From the cell containing the given text, extract its center point as [X, Y] coordinate. 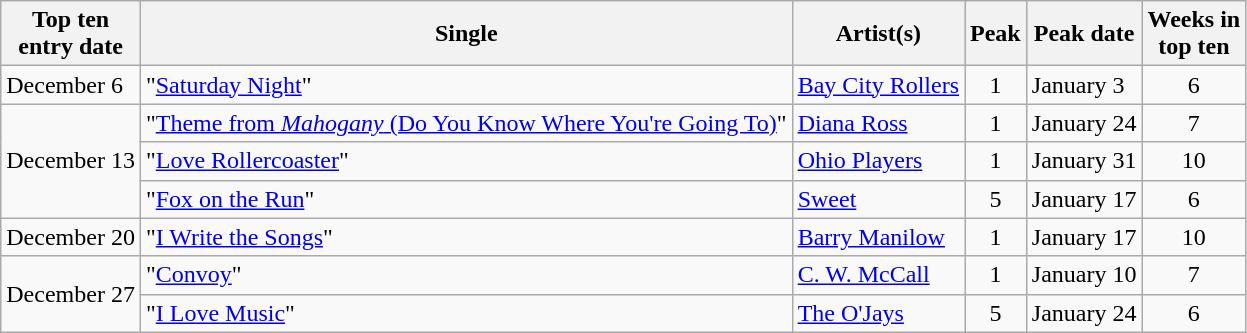
"I Love Music" [466, 313]
"Fox on the Run" [466, 199]
"I Write the Songs" [466, 237]
December 20 [71, 237]
Bay City Rollers [878, 85]
January 10 [1084, 275]
January 3 [1084, 85]
Peak [996, 34]
Ohio Players [878, 161]
Top tenentry date [71, 34]
"Love Rollercoaster" [466, 161]
Single [466, 34]
"Convoy" [466, 275]
Artist(s) [878, 34]
Peak date [1084, 34]
"Theme from Mahogany (Do You Know Where You're Going To)" [466, 123]
December 6 [71, 85]
C. W. McCall [878, 275]
Barry Manilow [878, 237]
"Saturday Night" [466, 85]
December 13 [71, 161]
Diana Ross [878, 123]
December 27 [71, 294]
January 31 [1084, 161]
Sweet [878, 199]
The O'Jays [878, 313]
Weeks intop ten [1194, 34]
